Pinpoint the cell where the given text exists, returning its [x, y] midpoint coordinate. 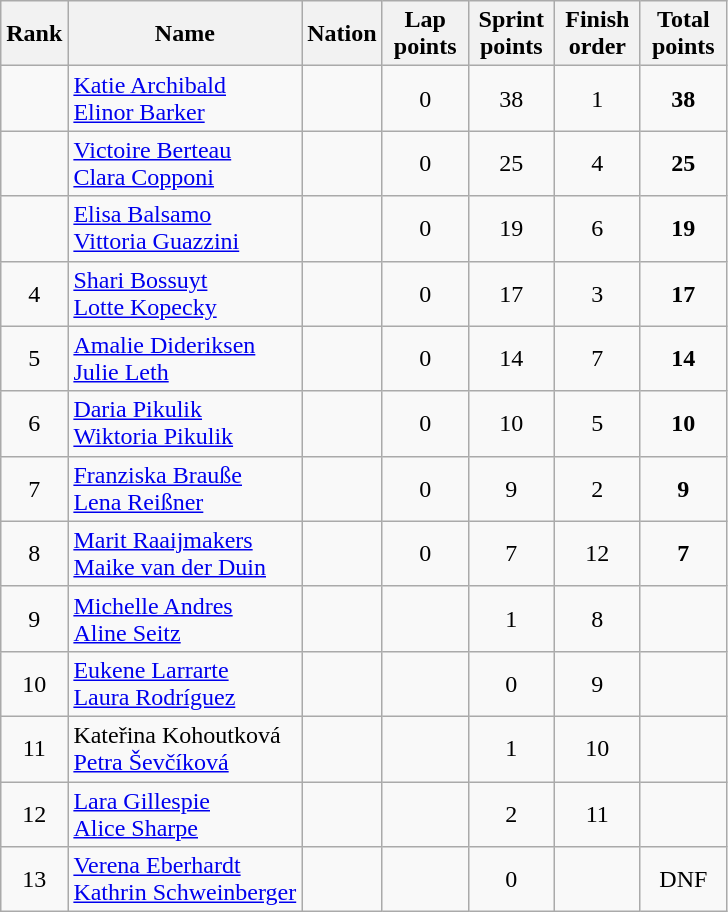
Elisa BalsamoVittoria Guazzini [185, 228]
Michelle AndresAline Seitz [185, 618]
Marit RaaijmakersMaike van der Duin [185, 554]
Verena EberhardtKathrin Schweinberger [185, 880]
Kateřina KohoutkováPetra Ševčíková [185, 748]
Eukene LarrarteLaura Rodríguez [185, 684]
Rank [34, 34]
Shari BossuytLotte Kopecky [185, 294]
Franziska BraußeLena Reißner [185, 488]
Katie ArchibaldElinor Barker [185, 98]
Amalie DideriksenJulie Leth [185, 358]
Lara GillespieAlice Sharpe [185, 814]
Daria PikulikWiktoria Pikulik [185, 424]
Name [185, 34]
Finish order [597, 34]
DNF [683, 880]
Lap points [425, 34]
Victoire BerteauClara Copponi [185, 164]
13 [34, 880]
3 [597, 294]
Total points [683, 34]
Sprint points [511, 34]
Nation [342, 34]
